From the cell containing the given text, extract its center point as (X, Y) coordinate. 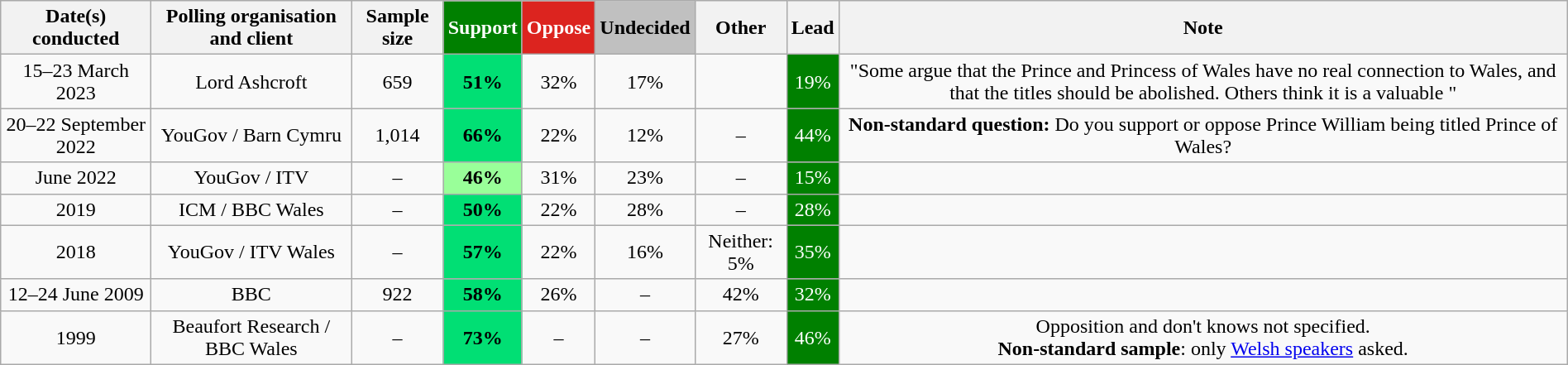
YouGov / ITV (251, 178)
1,014 (397, 136)
BBC (251, 295)
15% (812, 178)
73% (483, 338)
659 (397, 81)
Polling organisation and client (251, 28)
Lead (812, 28)
17% (645, 81)
June 2022 (76, 178)
12–24 June 2009 (76, 295)
12% (645, 136)
Note (1202, 28)
922 (397, 295)
26% (558, 295)
Undecided (645, 28)
57% (483, 252)
42% (741, 295)
2018 (76, 252)
ICM / BBC Wales (251, 209)
23% (645, 178)
31% (558, 178)
Sample size (397, 28)
15–23 March 2023 (76, 81)
Support (483, 28)
Non-standard question: Do you support or oppose Prince William being titled Prince of Wales? (1202, 136)
YouGov / ITV Wales (251, 252)
58% (483, 295)
1999 (76, 338)
50% (483, 209)
2019 (76, 209)
Oppose (558, 28)
35% (812, 252)
YouGov / Barn Cymru (251, 136)
16% (645, 252)
Other (741, 28)
51% (483, 81)
20–22 September 2022 (76, 136)
19% (812, 81)
Beaufort Research / BBC Wales (251, 338)
Opposition and don't knows not specified.Non-standard sample: only Welsh speakers asked. (1202, 338)
Lord Ashcroft (251, 81)
66% (483, 136)
44% (812, 136)
Date(s) conducted (76, 28)
Neither: 5% (741, 252)
27% (741, 338)
